Provide the [x, y] coordinate of the cell's center where the given text is located.  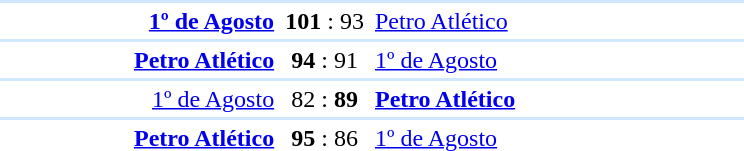
82 : 89 [325, 99]
101 : 93 [325, 21]
94 : 91 [325, 60]
